Return [X, Y] of the center of cell containing provided text 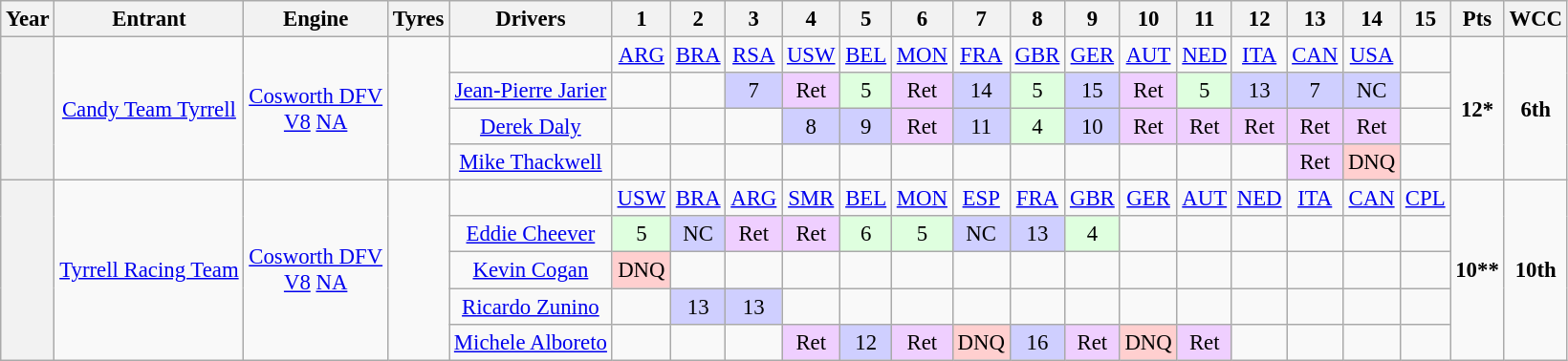
Ricardo Zunino [532, 307]
Jean-Pierre Jarier [532, 91]
Year [28, 19]
Mike Thackwell [532, 162]
10th [1535, 270]
Drivers [532, 19]
SMR [811, 199]
WCC [1535, 19]
RSA [753, 55]
10** [1477, 270]
USA [1372, 55]
12* [1477, 109]
Tyres [418, 19]
Kevin Cogan [532, 270]
1 [641, 19]
3 [753, 19]
CPL [1426, 199]
Engine [316, 19]
Tyrrell Racing Team [149, 270]
2 [698, 19]
Entrant [149, 19]
Eddie Cheever [532, 234]
Derek Daly [532, 127]
Candy Team Tyrrell [149, 109]
16 [1036, 342]
ESP [981, 199]
6th [1535, 109]
Michele Alboreto [532, 342]
Pts [1477, 19]
